Return [x, y] of the center of cell containing provided text 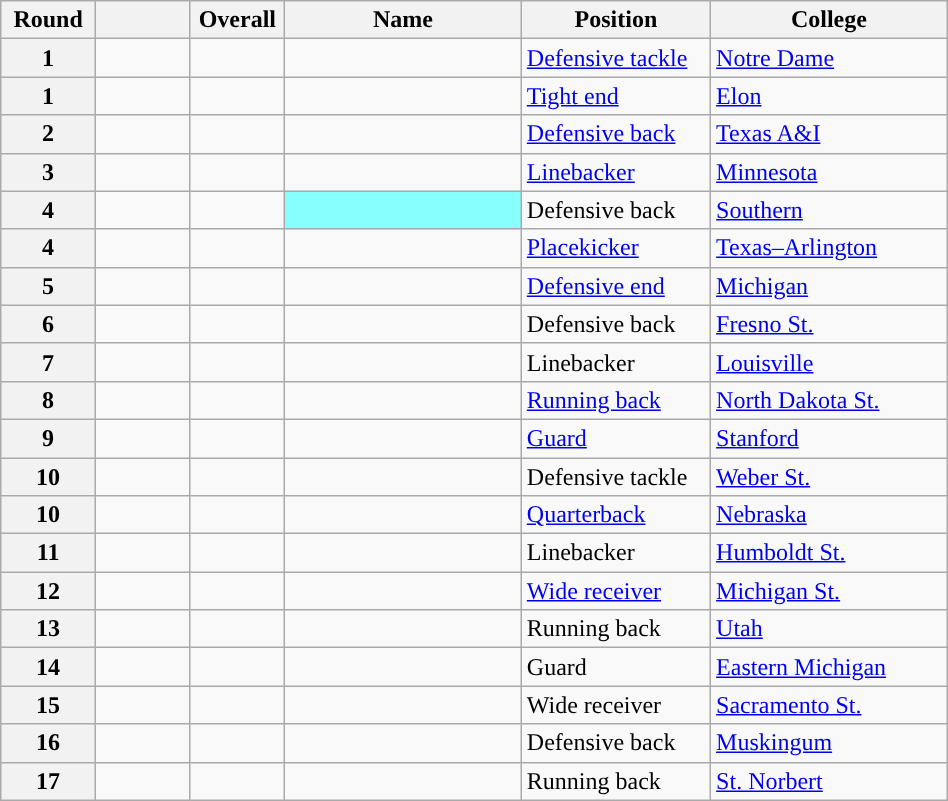
14 [48, 667]
Quarterback [616, 515]
Humboldt St. [830, 553]
13 [48, 629]
Louisville [830, 362]
17 [48, 781]
Southern [830, 210]
North Dakota St. [830, 400]
16 [48, 743]
Stanford [830, 438]
Sacramento St. [830, 705]
Fresno St. [830, 324]
Utah [830, 629]
6 [48, 324]
8 [48, 400]
Placekicker [616, 248]
Tight end [616, 96]
11 [48, 553]
St. Norbert [830, 781]
College [830, 20]
Overall [238, 20]
9 [48, 438]
Round [48, 20]
Michigan St. [830, 591]
Muskingum [830, 743]
Name [404, 20]
5 [48, 286]
Minnesota [830, 172]
Position [616, 20]
Texas A&I [830, 134]
12 [48, 591]
Nebraska [830, 515]
15 [48, 705]
Notre Dame [830, 58]
Elon [830, 96]
7 [48, 362]
Michigan [830, 286]
2 [48, 134]
Weber St. [830, 477]
Eastern Michigan [830, 667]
3 [48, 172]
Texas–Arlington [830, 248]
Defensive end [616, 286]
